Extract the [x, y] coordinate from the center of the cell holding the provided text.  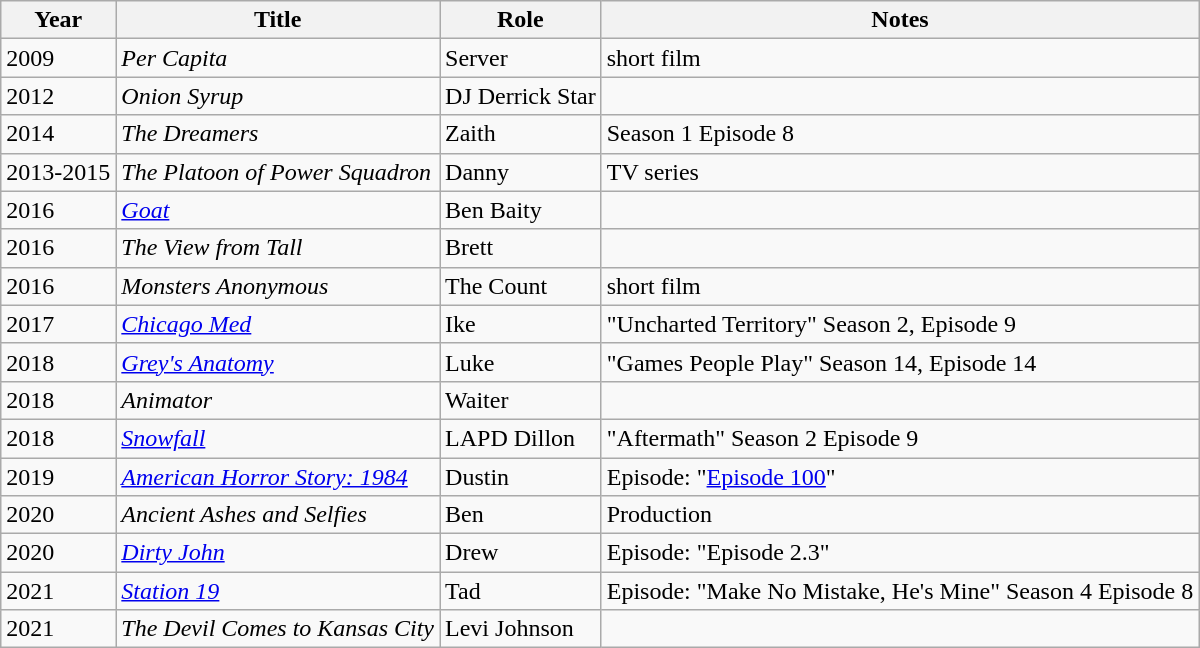
Snowfall [278, 438]
Ike [521, 324]
Zaith [521, 134]
Ben [521, 515]
Animator [278, 400]
TV series [900, 172]
2012 [58, 96]
The Devil Comes to Kansas City [278, 629]
Episode: "Make No Mistake, He's Mine" Season 4 Episode 8 [900, 591]
2013-2015 [58, 172]
Chicago Med [278, 324]
Episode: "Episode 2.3" [900, 553]
LAPD Dillon [521, 438]
Year [58, 20]
Levi Johnson [521, 629]
Ancient Ashes and Selfies [278, 515]
The Count [521, 286]
The Platoon of Power Squadron [278, 172]
Drew [521, 553]
Onion Syrup [278, 96]
DJ Derrick Star [521, 96]
"Uncharted Territory" Season 2, Episode 9 [900, 324]
Station 19 [278, 591]
Episode: "Episode 100" [900, 477]
Role [521, 20]
2009 [58, 58]
Notes [900, 20]
Title [278, 20]
Per Capita [278, 58]
Waiter [521, 400]
The Dreamers [278, 134]
Monsters Anonymous [278, 286]
Production [900, 515]
Luke [521, 362]
"Games People Play" Season 14, Episode 14 [900, 362]
2017 [58, 324]
2019 [58, 477]
"Aftermath" Season 2 Episode 9 [900, 438]
Brett [521, 248]
Dustin [521, 477]
Server [521, 58]
Danny [521, 172]
Season 1 Episode 8 [900, 134]
Grey's Anatomy [278, 362]
2014 [58, 134]
The View from Tall [278, 248]
Ben Baity [521, 210]
Dirty John [278, 553]
Tad [521, 591]
Goat [278, 210]
American Horror Story: 1984 [278, 477]
